Identify which cell holds the provided text, then report its (X, Y) central coordinate. 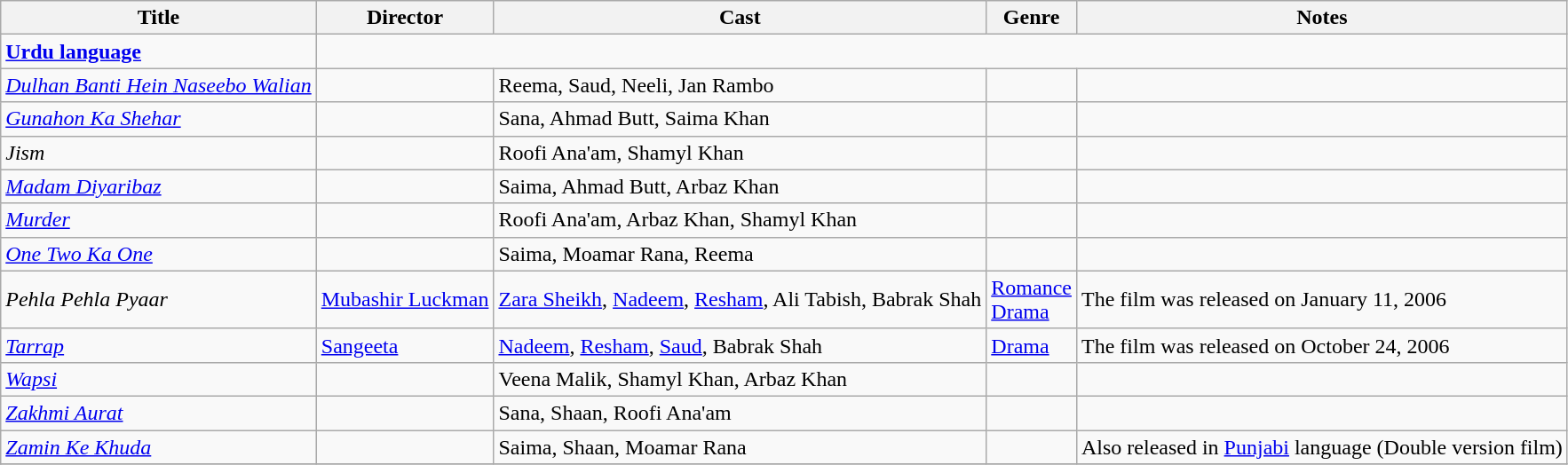
Pehla Pehla Pyaar (159, 300)
Mubashir Luckman (405, 300)
Nadeem, Resham, Saud, Babrak Shah (740, 345)
Dulhan Banti Hein Naseebo Walian (159, 85)
Title (159, 18)
Madam Diyaribaz (159, 186)
Zara Sheikh, Nadeem, Resham, Ali Tabish, Babrak Shah (740, 300)
Tarrap (159, 345)
Urdu language (159, 51)
Director (405, 18)
Zamin Ke Khuda (159, 446)
Murder (159, 220)
Sana, Shaan, Roofi Ana'am (740, 413)
Also released in Punjabi language (Double version film) (1321, 446)
Veena Malik, Shamyl Khan, Arbaz Khan (740, 379)
Jism (159, 153)
Drama (1032, 345)
One Two Ka One (159, 254)
The film was released on January 11, 2006 (1321, 300)
Zakhmi Aurat (159, 413)
Notes (1321, 18)
Saima, Shaan, Moamar Rana (740, 446)
Roofi Ana'am, Arbaz Khan, Shamyl Khan (740, 220)
Gunahon Ka Shehar (159, 119)
Reema, Saud, Neeli, Jan Rambo (740, 85)
Romance Drama (1032, 300)
Roofi Ana'am, Shamyl Khan (740, 153)
Cast (740, 18)
Wapsi (159, 379)
The film was released on October 24, 2006 (1321, 345)
Saima, Ahmad Butt, Arbaz Khan (740, 186)
Sana, Ahmad Butt, Saima Khan (740, 119)
Saima, Moamar Rana, Reema (740, 254)
Sangeeta (405, 345)
Genre (1032, 18)
